Identify which cell holds the provided text, then report its [x, y] central coordinate. 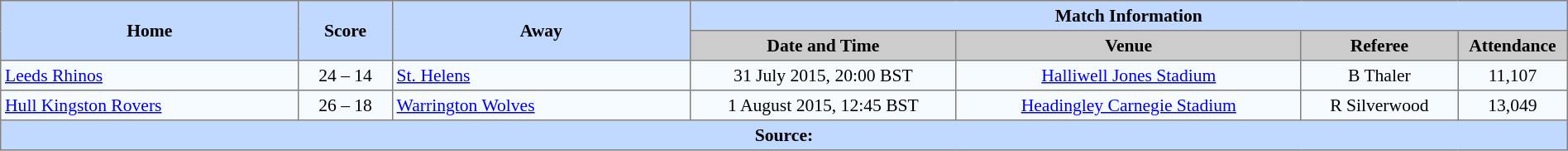
Venue [1128, 46]
Attendance [1513, 46]
B Thaler [1379, 75]
Match Information [1128, 16]
St. Helens [541, 75]
13,049 [1513, 105]
24 – 14 [346, 75]
31 July 2015, 20:00 BST [823, 75]
Warrington Wolves [541, 105]
Halliwell Jones Stadium [1128, 75]
Leeds Rhinos [150, 75]
26 – 18 [346, 105]
Source: [784, 135]
Referee [1379, 46]
1 August 2015, 12:45 BST [823, 105]
Score [346, 31]
Date and Time [823, 46]
R Silverwood [1379, 105]
Away [541, 31]
Home [150, 31]
Headingley Carnegie Stadium [1128, 105]
Hull Kingston Rovers [150, 105]
11,107 [1513, 75]
